Identify which cell holds the provided text, then report its (X, Y) central coordinate. 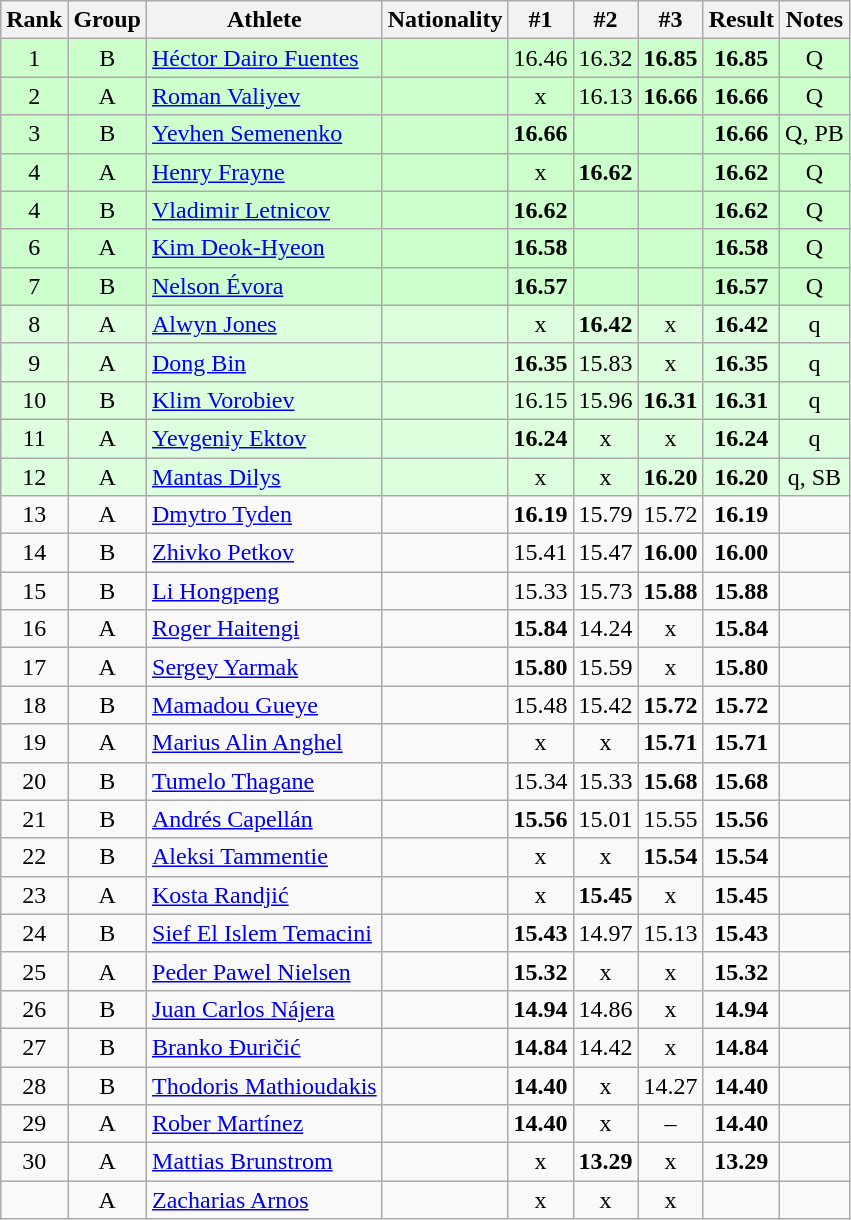
27 (34, 1047)
Result (741, 20)
Mamadou Gueye (265, 705)
16.32 (606, 58)
– (670, 1124)
17 (34, 667)
Juan Carlos Nájera (265, 1009)
15.48 (540, 705)
16.15 (540, 400)
Q, PB (815, 134)
19 (34, 743)
Roman Valiyev (265, 96)
Roger Haitengi (265, 629)
Andrés Capellán (265, 819)
Vladimir Letnicov (265, 210)
Héctor Dairo Fuentes (265, 58)
21 (34, 819)
14.27 (670, 1085)
Mantas Dilys (265, 477)
16 (34, 629)
14 (34, 553)
15.79 (606, 515)
Henry Frayne (265, 172)
14.24 (606, 629)
15.41 (540, 553)
20 (34, 781)
Notes (815, 20)
Sergey Yarmak (265, 667)
3 (34, 134)
Zacharias Arnos (265, 1200)
22 (34, 857)
15.13 (670, 933)
Tumelo Thagane (265, 781)
Nelson Évora (265, 286)
Rober Martínez (265, 1124)
Zhivko Petkov (265, 553)
Thodoris Mathioudakis (265, 1085)
15.59 (606, 667)
Group (108, 20)
Alwyn Jones (265, 324)
18 (34, 705)
Klim Vorobiev (265, 400)
1 (34, 58)
30 (34, 1162)
26 (34, 1009)
Mattias Brunstrom (265, 1162)
#3 (670, 20)
#2 (606, 20)
15.01 (606, 819)
15.47 (606, 553)
Yevgeniy Ektov (265, 438)
15.96 (606, 400)
24 (34, 933)
16.46 (540, 58)
Aleksi Tammentie (265, 857)
14.97 (606, 933)
Athlete (265, 20)
6 (34, 248)
14.86 (606, 1009)
9 (34, 362)
14.42 (606, 1047)
15.42 (606, 705)
7 (34, 286)
Yevhen Semenenko (265, 134)
Li Hongpeng (265, 591)
15 (34, 591)
Sief El Islem Temacini (265, 933)
23 (34, 895)
#1 (540, 20)
Dong Bin (265, 362)
15.83 (606, 362)
Dmytro Tyden (265, 515)
10 (34, 400)
Marius Alin Anghel (265, 743)
29 (34, 1124)
Rank (34, 20)
8 (34, 324)
2 (34, 96)
13 (34, 515)
q, SB (815, 477)
15.34 (540, 781)
Peder Pawel Nielsen (265, 971)
Branko Đuričić (265, 1047)
28 (34, 1085)
Kim Deok-Hyeon (265, 248)
25 (34, 971)
15.55 (670, 819)
12 (34, 477)
Kosta Randjić (265, 895)
15.73 (606, 591)
11 (34, 438)
16.13 (606, 96)
Nationality (445, 20)
